Capture the cell that displays the provided text and extract its (x, y) central coordinate. 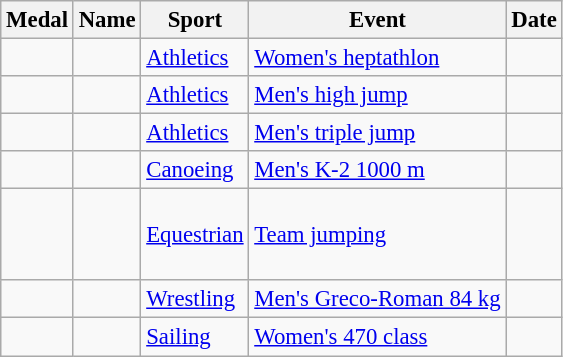
Medal (38, 20)
Women's 470 class (378, 337)
Men's triple jump (378, 133)
Men's Greco-Roman 84 kg (378, 299)
Wrestling (195, 299)
Men's K-2 1000 m (378, 170)
Canoeing (195, 170)
Name (107, 20)
Sport (195, 20)
Sailing (195, 337)
Equestrian (195, 235)
Women's heptathlon (378, 58)
Date (534, 20)
Men's high jump (378, 95)
Event (378, 20)
Team jumping (378, 235)
